Identify which cell holds the provided text, then report its [x, y] central coordinate. 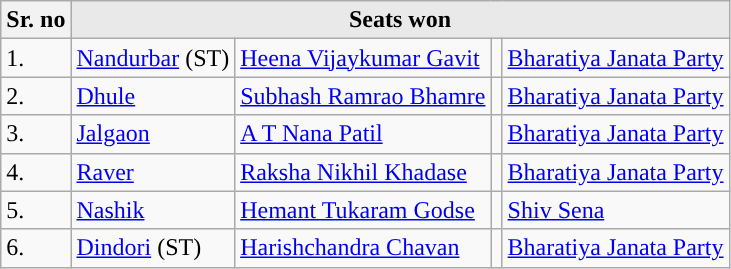
3. [36, 134]
Dindori (ST) [153, 248]
A T Nana Patil [363, 134]
Jalgaon [153, 134]
Seats won [400, 20]
4. [36, 172]
Nashik [153, 210]
Hemant Tukaram Godse [363, 210]
1. [36, 58]
5. [36, 210]
Sr. no [36, 20]
Nandurbar (ST) [153, 58]
Raksha Nikhil Khadase [363, 172]
Shiv Sena [616, 210]
Dhule [153, 96]
Harishchandra Chavan [363, 248]
Subhash Ramrao Bhamre [363, 96]
6. [36, 248]
Raver [153, 172]
Heena Vijaykumar Gavit [363, 58]
2. [36, 96]
